Find where the given text appears and provide that cell's center as [X, Y] coordinate. 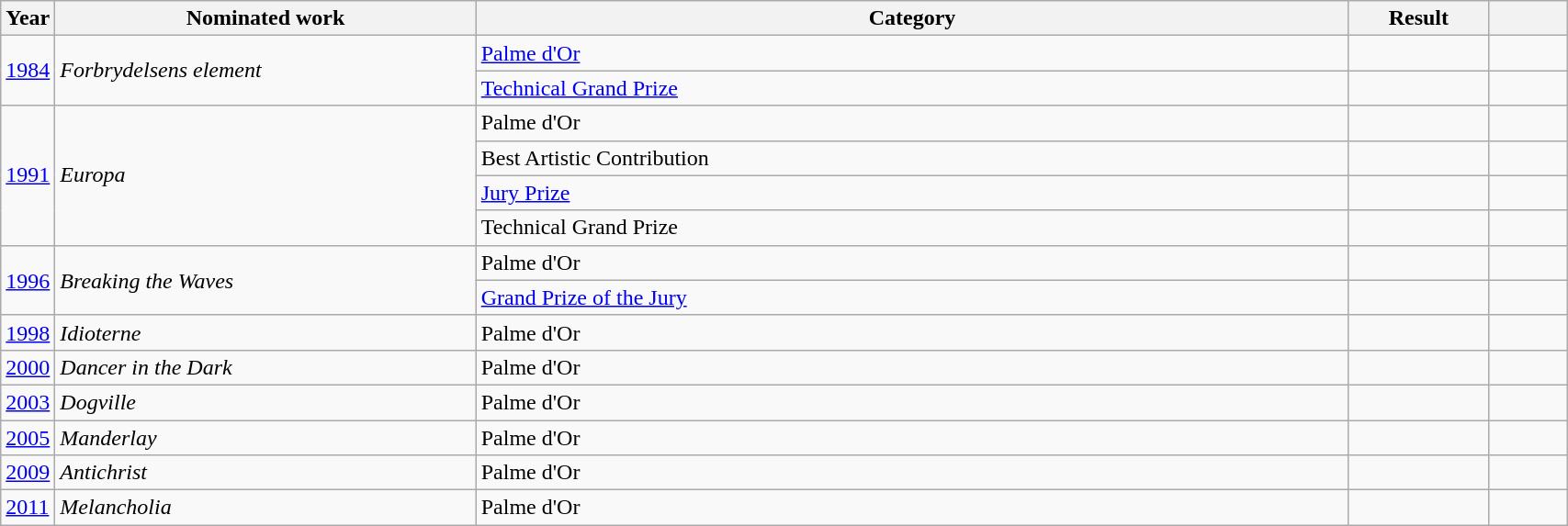
Year [28, 18]
2011 [28, 508]
1984 [28, 71]
Forbrydelsens element [265, 71]
Grand Prize of the Jury [912, 297]
Dancer in the Dark [265, 367]
Category [912, 18]
Melancholia [265, 508]
Dogville [265, 402]
1996 [28, 280]
Antichrist [265, 473]
1991 [28, 175]
2000 [28, 367]
Nominated work [265, 18]
2005 [28, 438]
Best Artistic Contribution [912, 158]
Europa [265, 175]
Jury Prize [912, 193]
1998 [28, 332]
2009 [28, 473]
Breaking the Waves [265, 280]
2003 [28, 402]
Manderlay [265, 438]
Idioterne [265, 332]
Result [1418, 18]
